Determine the [x, y] coordinate at the center of the cell enclosing the given text.  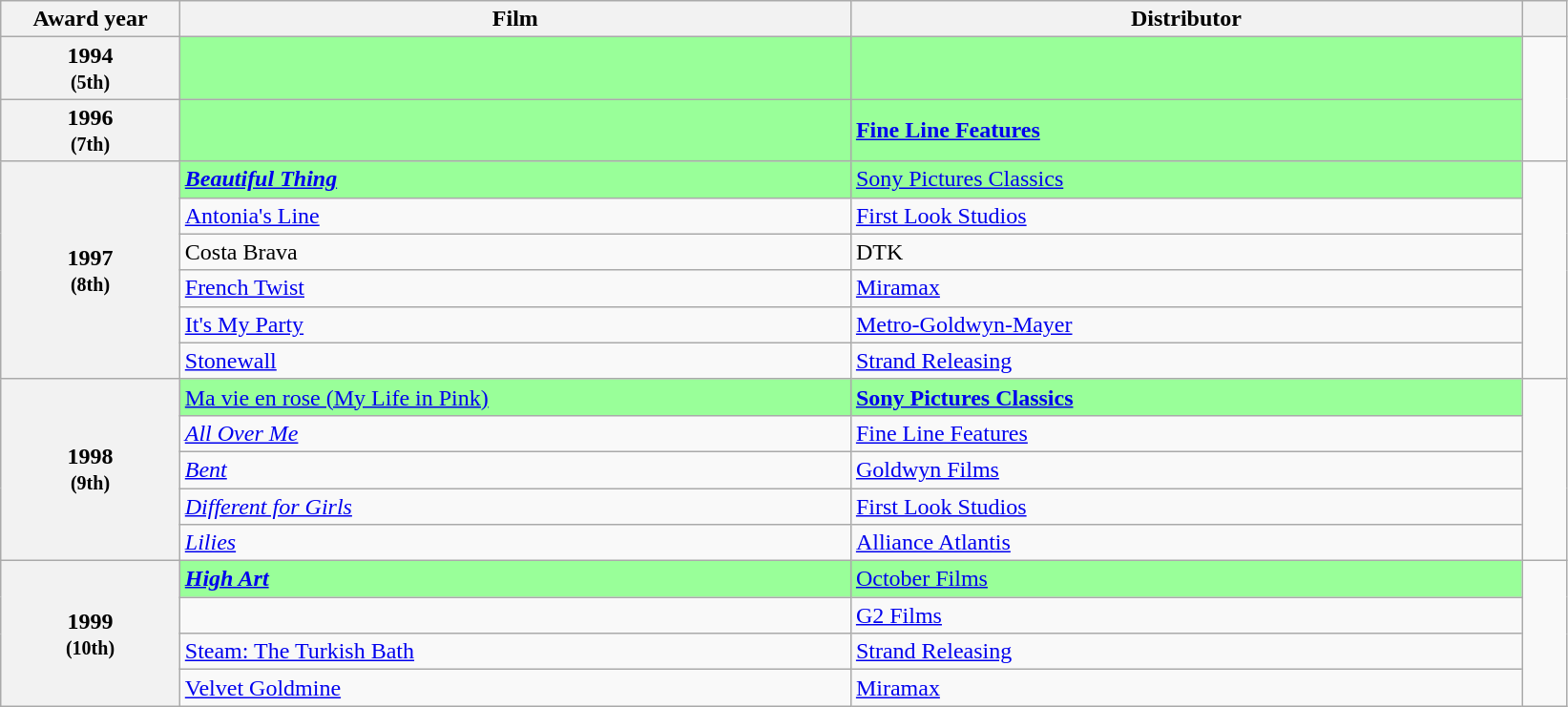
Lilies [515, 543]
Costa Brava [515, 252]
French Twist [515, 288]
DTK [1185, 252]
1996(7th) [91, 130]
Stonewall [515, 361]
October Films [1185, 579]
Ma vie en rose (My Life in Pink) [515, 397]
Distributor [1185, 19]
Different for Girls [515, 507]
1998(9th) [91, 469]
All Over Me [515, 433]
1999(10th) [91, 634]
Film [515, 19]
G2 Films [1185, 615]
Award year [91, 19]
1997(8th) [91, 270]
Goldwyn Films [1185, 469]
Metro-Goldwyn-Mayer [1185, 324]
1994(5th) [91, 69]
Alliance Atlantis [1185, 543]
It's My Party [515, 324]
Antonia's Line [515, 216]
Velvet Goldmine [515, 688]
Bent [515, 469]
Beautiful Thing [515, 179]
Steam: The Turkish Bath [515, 652]
High Art [515, 579]
